Search for the cell housing the specified text and yield its (x, y) center coordinate. 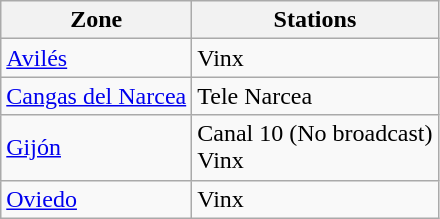
Canal 10 (No broadcast)Vinx (315, 148)
Zone (96, 20)
Oviedo (96, 199)
Gijón (96, 148)
Stations (315, 20)
Tele Narcea (315, 96)
Cangas del Narcea (96, 96)
Avilés (96, 58)
